Extract the [X, Y] coordinate from the center of the cell holding the provided text.  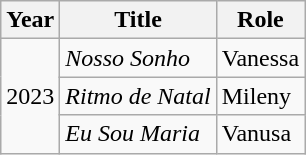
Vanusa [260, 134]
Mileny [260, 96]
2023 [30, 96]
Role [260, 20]
Ritmo de Natal [138, 96]
Vanessa [260, 58]
Eu Sou Maria [138, 134]
Nosso Sonho [138, 58]
Title [138, 20]
Year [30, 20]
